Detect which cell encompasses the target text, then output its [x, y] center coordinate. 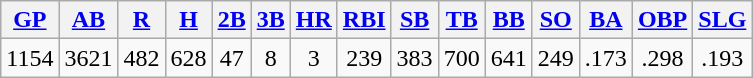
47 [232, 58]
RBI [364, 20]
BB [508, 20]
H [188, 20]
249 [556, 58]
1154 [30, 58]
.173 [606, 58]
GP [30, 20]
TB [462, 20]
HR [314, 20]
SO [556, 20]
.298 [662, 58]
8 [270, 58]
239 [364, 58]
2B [232, 20]
SB [414, 20]
482 [142, 58]
OBP [662, 20]
383 [414, 58]
BA [606, 20]
3B [270, 20]
3 [314, 58]
628 [188, 58]
SLG [722, 20]
.193 [722, 58]
641 [508, 58]
3621 [88, 58]
700 [462, 58]
AB [88, 20]
R [142, 20]
